Locate the cell with the specified text and output its (x, y) center coordinate. 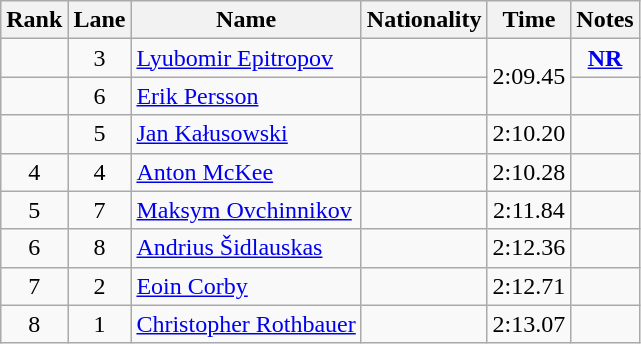
3 (100, 58)
1 (100, 324)
Name (246, 20)
Erik Persson (246, 96)
2:13.07 (529, 324)
2:09.45 (529, 77)
Christopher Rothbauer (246, 324)
2 (100, 286)
Rank (34, 20)
2:12.36 (529, 248)
2:10.28 (529, 172)
2:12.71 (529, 286)
2:11.84 (529, 210)
Time (529, 20)
Lane (100, 20)
NR (605, 58)
Maksym Ovchinnikov (246, 210)
Lyubomir Epitropov (246, 58)
Anton McKee (246, 172)
Notes (605, 20)
Eoin Corby (246, 286)
Jan Kałusowski (246, 134)
Nationality (424, 20)
Andrius Šidlauskas (246, 248)
2:10.20 (529, 134)
